Locate the cell with the specified text and output its (x, y) center coordinate. 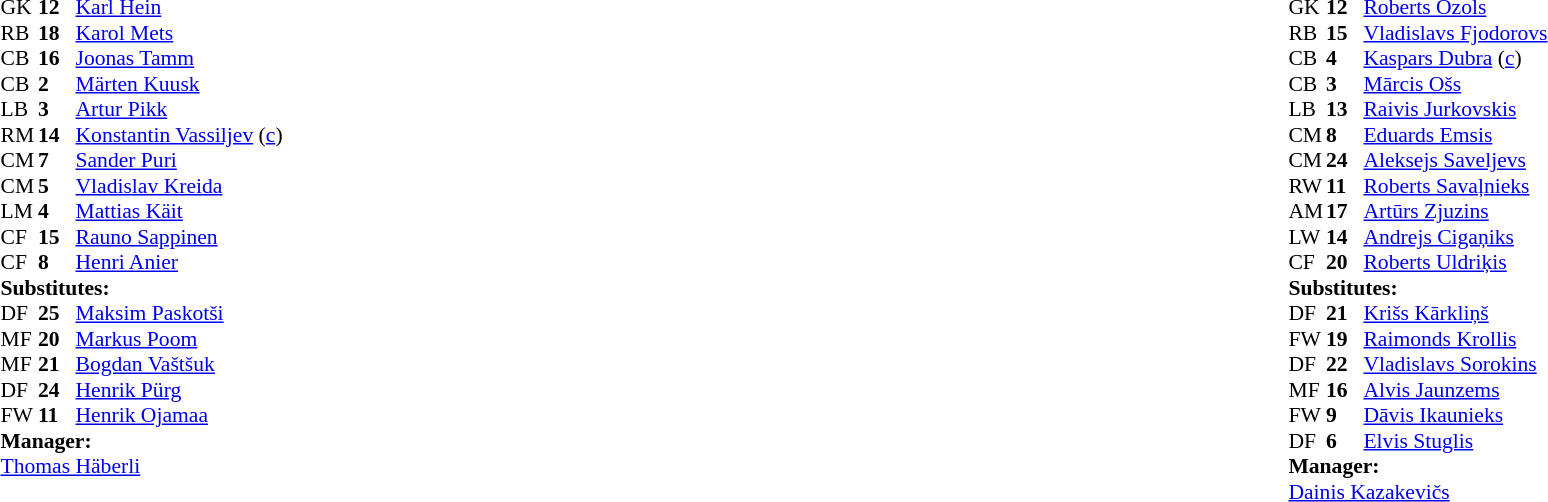
Henrik Pürg (180, 390)
Eduards Emsis (1455, 135)
Markus Poom (180, 339)
17 (1345, 211)
19 (1345, 339)
Artur Pikk (180, 109)
Mārcis Ošs (1455, 84)
Raivis Jurkovskis (1455, 109)
Konstantin Vassiljev (c) (180, 135)
Artūrs Zjuzins (1455, 211)
RM (19, 135)
Alvis Jaunzems (1455, 390)
25 (57, 313)
Thomas Häberli (141, 467)
LW (1307, 237)
Karol Mets (180, 33)
Maksim Paskotši (180, 313)
RW (1307, 186)
22 (1345, 365)
Bogdan Vaštšuk (180, 365)
Aleksejs Saveljevs (1455, 161)
Joonas Tamm (180, 59)
9 (1345, 415)
Roberts Savaļnieks (1455, 186)
Henri Anier (180, 263)
18 (57, 33)
Mattias Käit (180, 211)
Roberts Uldriķis (1455, 263)
Vladislavs Fjodorovs (1455, 33)
13 (1345, 109)
Dāvis Ikaunieks (1455, 415)
Elvis Stuglis (1455, 441)
5 (57, 186)
Vladislav Kreida (180, 186)
Kaspars Dubra (c) (1455, 59)
Märten Kuusk (180, 84)
Henrik Ojamaa (180, 415)
2 (57, 84)
Krišs Kārkliņš (1455, 313)
Vladislavs Sorokins (1455, 365)
6 (1345, 441)
Raimonds Krollis (1455, 339)
Andrejs Cigaņiks (1455, 237)
LM (19, 211)
Rauno Sappinen (180, 237)
Sander Puri (180, 161)
AM (1307, 211)
7 (57, 161)
